Return (x, y) of the center of cell containing provided text 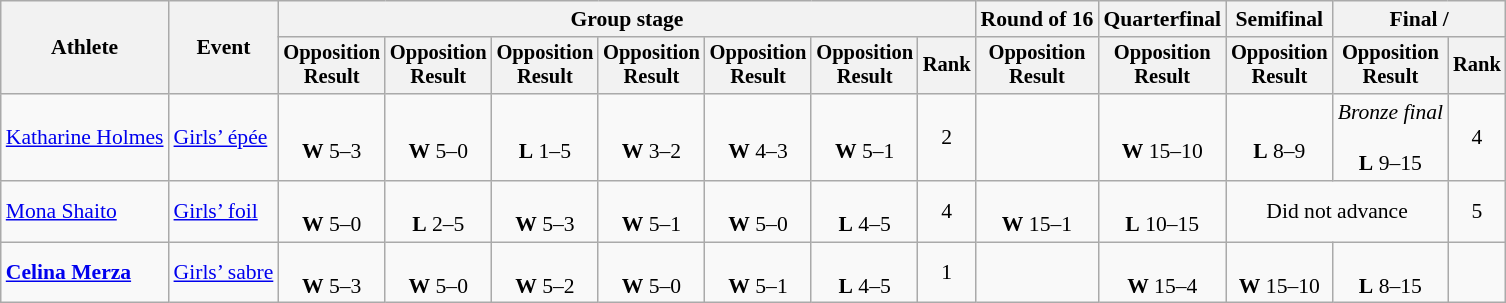
Semifinal (1280, 19)
L 10–15 (1162, 212)
Did not advance (1337, 212)
L 1–5 (546, 138)
Group stage (626, 19)
Katharine Holmes (85, 138)
L 8–15 (1390, 272)
W 4–3 (758, 138)
W 15–4 (1162, 272)
Girls’ sabre (224, 272)
Girls’ foil (224, 212)
L 2–5 (438, 212)
1 (947, 272)
W 3–2 (652, 138)
Event (224, 48)
Athlete (85, 48)
L 8–9 (1280, 138)
Final / (1420, 19)
5 (1477, 212)
Girls’ épée (224, 138)
Bronze final L 9–15 (1390, 138)
Mona Shaito (85, 212)
W 5–2 (546, 272)
Round of 16 (1038, 19)
W 15–1 (1038, 212)
Celina Merza (85, 272)
Quarterfinal (1162, 19)
2 (947, 138)
